Scan for the cell matching the given text and deliver its [x, y] coordinate at center. 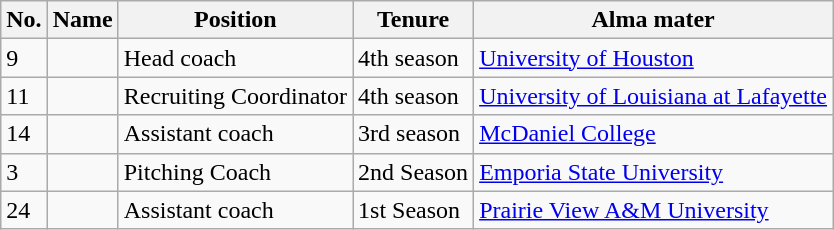
University of Louisiana at Lafayette [654, 96]
Name [82, 20]
3 [24, 172]
Alma mater [654, 20]
Position [235, 20]
3rd season [414, 134]
Recruiting Coordinator [235, 96]
Prairie View A&M University [654, 210]
Tenure [414, 20]
11 [24, 96]
2nd Season [414, 172]
1st Season [414, 210]
McDaniel College [654, 134]
No. [24, 20]
Head coach [235, 58]
Emporia State University [654, 172]
Pitching Coach [235, 172]
9 [24, 58]
14 [24, 134]
University of Houston [654, 58]
24 [24, 210]
